Provide the [X, Y] coordinate of the cell's center where the given text is located.  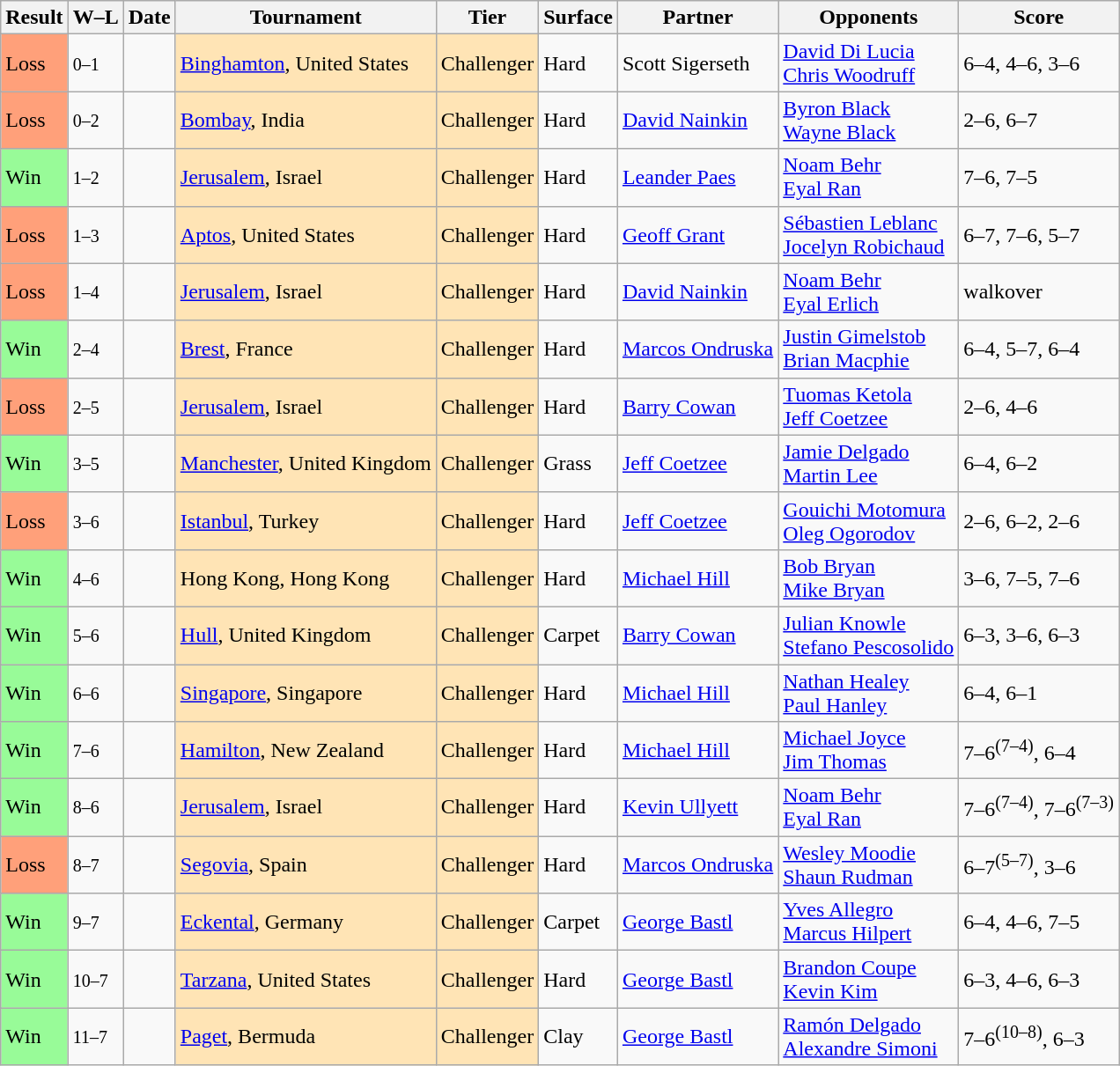
Eckental, Germany [306, 923]
1–4 [95, 292]
Leander Paes [697, 178]
7–6(7–4), 6–4 [1039, 750]
3–6 [95, 521]
Tier [487, 18]
2–4 [95, 349]
9–7 [95, 923]
Manchester, United Kingdom [306, 463]
Byron Black Wayne Black [868, 120]
Opponents [868, 18]
2–6, 6–2, 2–6 [1039, 521]
Aptos, United States [306, 234]
Paget, Bermuda [306, 1037]
Grass [578, 463]
Segovia, Spain [306, 864]
Brest, France [306, 349]
David Di Lucia Chris Woodruff [868, 63]
6–3, 4–6, 6–3 [1039, 979]
Singapore, Singapore [306, 692]
6–6 [95, 692]
6–7(5–7), 3–6 [1039, 864]
Hamilton, New Zealand [306, 750]
6–4, 6–1 [1039, 692]
8–6 [95, 808]
6–4, 4–6, 7–5 [1039, 923]
Noam Behr Eyal Erlich [868, 292]
Date [150, 18]
8–7 [95, 864]
Wesley Moodie Shaun Rudman [868, 864]
Ramón Delgado Alexandre Simoni [868, 1037]
5–6 [95, 636]
Julian Knowle Stefano Pescosolido [868, 636]
1–3 [95, 234]
Tournament [306, 18]
Bombay, India [306, 120]
11–7 [95, 1037]
Clay [578, 1037]
2–5 [95, 407]
Nathan Healey Paul Hanley [868, 692]
Binghamton, United States [306, 63]
6–4, 5–7, 6–4 [1039, 349]
Score [1039, 18]
3–5 [95, 463]
walkover [1039, 292]
Scott Sigerseth [697, 63]
Tarzana, United States [306, 979]
Surface [578, 18]
Brandon Coupe Kevin Kim [868, 979]
10–7 [95, 979]
Hong Kong, Hong Kong [306, 577]
3–6, 7–5, 7–6 [1039, 577]
7–6, 7–5 [1039, 178]
6–3, 3–6, 6–3 [1039, 636]
1–2 [95, 178]
Yves Allegro Marcus Hilpert [868, 923]
Tuomas Ketola Jeff Coetzee [868, 407]
Istanbul, Turkey [306, 521]
7–6(7–4), 7–6(7–3) [1039, 808]
0–2 [95, 120]
W–L [95, 18]
Jamie Delgado Martin Lee [868, 463]
Result [34, 18]
Gouichi Motomura Oleg Ogorodov [868, 521]
6–4, 4–6, 3–6 [1039, 63]
7–6 [95, 750]
2–6, 6–7 [1039, 120]
Kevin Ullyett [697, 808]
2–6, 4–6 [1039, 407]
Justin Gimelstob Brian Macphie [868, 349]
Geoff Grant [697, 234]
Sébastien Leblanc Jocelyn Robichaud [868, 234]
6–7, 7–6, 5–7 [1039, 234]
7–6(10–8), 6–3 [1039, 1037]
Michael Joyce Jim Thomas [868, 750]
4–6 [95, 577]
Bob Bryan Mike Bryan [868, 577]
0–1 [95, 63]
Partner [697, 18]
6–4, 6–2 [1039, 463]
Hull, United Kingdom [306, 636]
